Scan for the cell matching the given text and deliver its (x, y) coordinate at center. 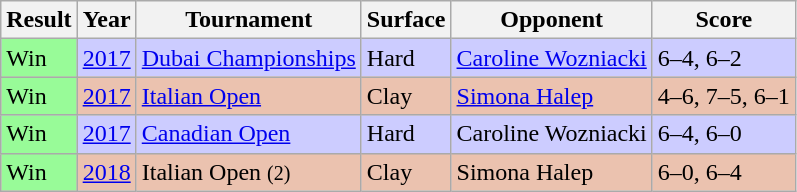
Year (106, 20)
6–4, 6–0 (724, 134)
Italian Open (2) (248, 172)
4–6, 7–5, 6–1 (724, 96)
Canadian Open (248, 134)
2018 (106, 172)
6–0, 6–4 (724, 172)
Dubai Championships (248, 58)
Italian Open (248, 96)
Tournament (248, 20)
Score (724, 20)
Surface (406, 20)
Result (39, 20)
Opponent (552, 20)
6–4, 6–2 (724, 58)
